Extract the (X, Y) coordinate from the center of the cell holding the provided text.  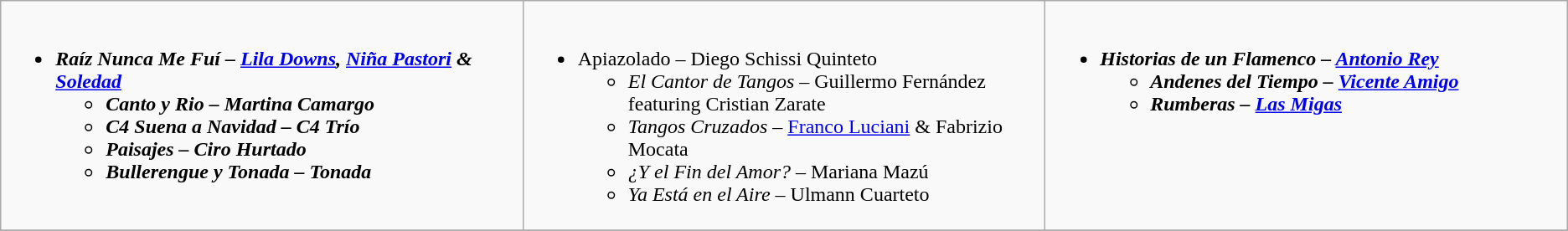
Historias de un Flamenco – Antonio ReyAndenes del Tiempo – Vicente AmigoRumberas – Las Migas (1307, 116)
